Locate the cell with the specified text and output its (x, y) center coordinate. 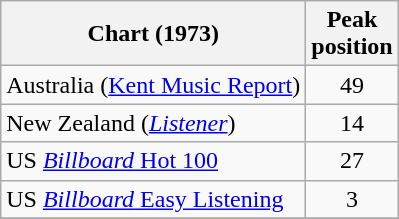
Chart (1973) (154, 34)
New Zealand (Listener) (154, 123)
US Billboard Easy Listening (154, 199)
US Billboard Hot 100 (154, 161)
Australia (Kent Music Report) (154, 85)
49 (352, 85)
27 (352, 161)
14 (352, 123)
Peakposition (352, 34)
3 (352, 199)
